Return the (x, y) coordinate for the center point of the cell that contains the specified text.  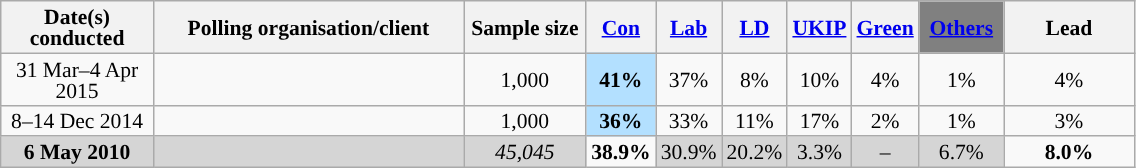
Lab (689, 27)
– (884, 152)
Date(s)conducted (78, 27)
41% (620, 79)
6 May 2010 (78, 152)
17% (819, 120)
Others (962, 27)
3.3% (819, 152)
36% (620, 120)
3% (1069, 120)
8.0% (1069, 152)
37% (689, 79)
Lead (1069, 27)
Sample size (526, 27)
38.9% (620, 152)
45,045 (526, 152)
Green (884, 27)
33% (689, 120)
2% (884, 120)
11% (755, 120)
LD (755, 27)
31 Mar–4 Apr 2015 (78, 79)
Polling organisation/client (308, 27)
8% (755, 79)
10% (819, 79)
8–14 Dec 2014 (78, 120)
30.9% (689, 152)
20.2% (755, 152)
6.7% (962, 152)
Con (620, 27)
UKIP (819, 27)
